Scan for the cell matching the given text and deliver its (x, y) coordinate at center. 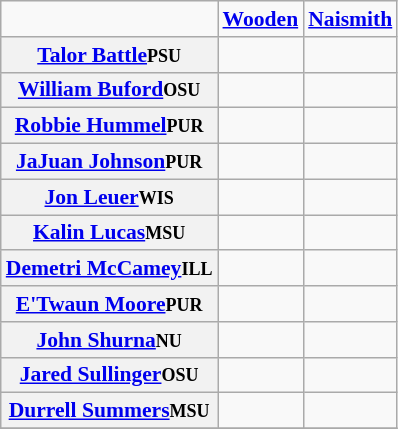
William BufordOSU (110, 90)
Kalin LucasMSU (110, 233)
Jon LeuerWIS (110, 197)
E'Twaun MoorePUR (110, 304)
Talor BattlePSU (110, 55)
Demetri McCameyILL (110, 269)
Durrell SummersMSU (110, 411)
Robbie HummelPUR (110, 126)
Jared SullingerOSU (110, 375)
John ShurnaNU (110, 340)
Naismith (350, 19)
JaJuan JohnsonPUR (110, 162)
Wooden (261, 19)
